Pinpoint the cell where the given text exists, returning its (x, y) midpoint coordinate. 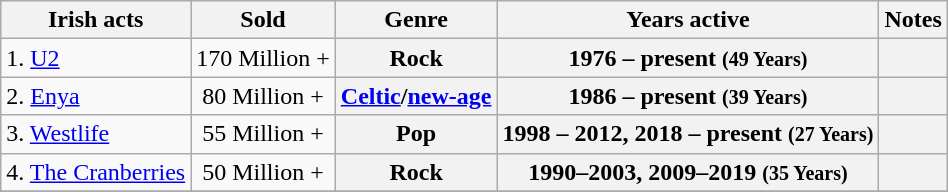
Celtic/new-age (416, 96)
Notes (913, 20)
55 Million + (264, 134)
170 Million + (264, 58)
1990–2003, 2009–2019 (35 Years) (688, 172)
1998 – 2012, 2018 – present (27 Years) (688, 134)
Years active (688, 20)
1. U2 (96, 58)
Pop (416, 134)
Sold (264, 20)
2. Enya (96, 96)
1986 – present (39 Years) (688, 96)
Genre (416, 20)
1976 – present (49 Years) (688, 58)
4. The Cranberries (96, 172)
3. Westlife (96, 134)
Irish acts (96, 20)
80 Million + (264, 96)
50 Million + (264, 172)
